Return (x, y) of the center of cell containing provided text 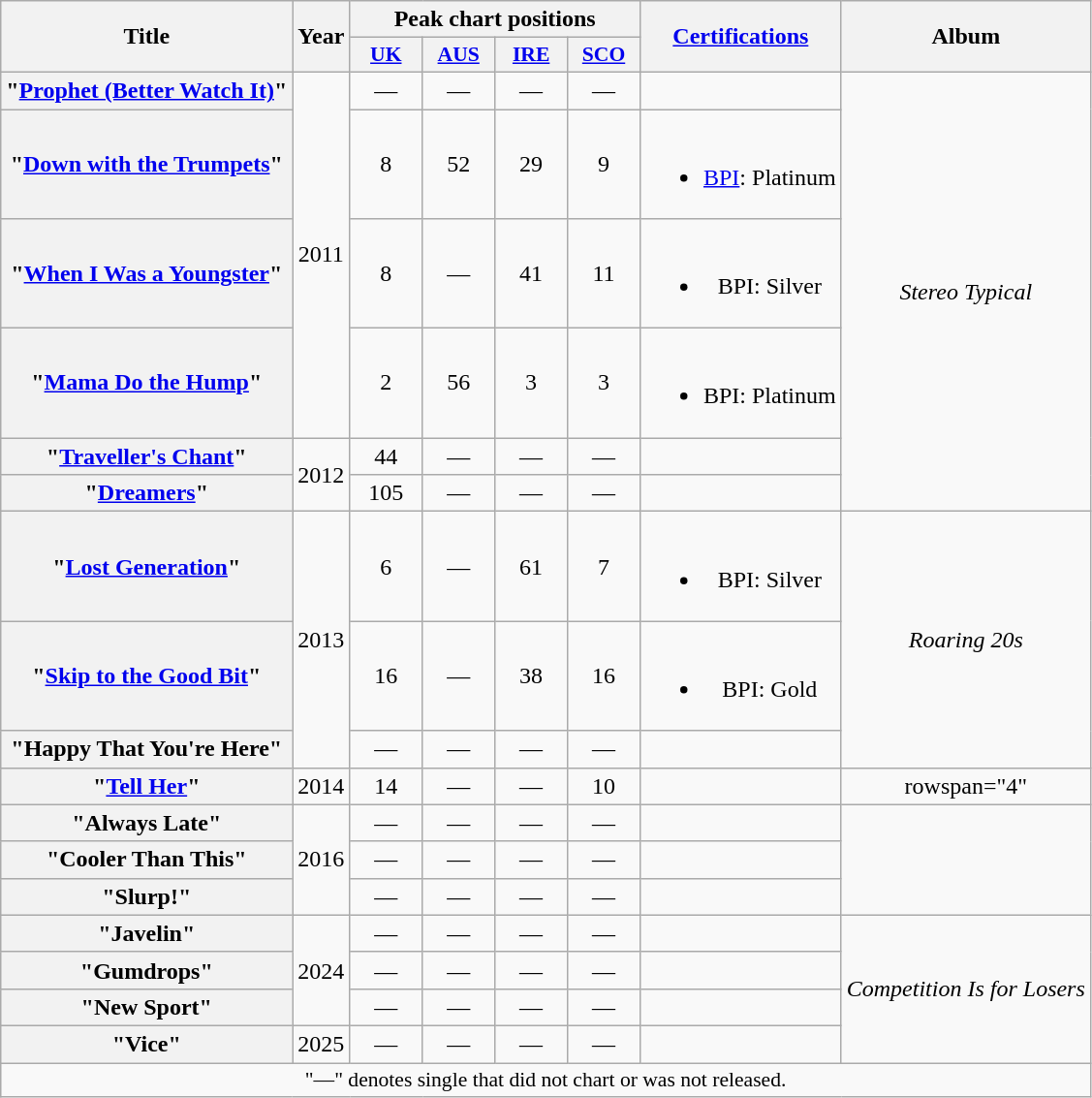
AUS (459, 55)
52 (459, 163)
"Down with the Trumpets" (147, 163)
2013 (322, 640)
"Dreamers" (147, 493)
41 (531, 273)
"Cooler Than This" (147, 860)
"Tell Her" (147, 786)
"Javelin" (147, 933)
"Traveller's Chant" (147, 456)
"Gumdrops" (147, 970)
14 (386, 786)
6 (386, 566)
Album (965, 37)
"Skip to the Good Bit" (147, 676)
"Slurp!" (147, 896)
Title (147, 37)
"Prophet (Better Watch It)" (147, 90)
56 (459, 384)
"Always Late" (147, 823)
"—" denotes single that did not chart or was not released. (546, 1080)
Stereo Typical (965, 291)
44 (386, 456)
Year (322, 37)
"Vice" (147, 1044)
9 (605, 163)
Peak chart positions (495, 19)
"When I Was a Youngster" (147, 273)
Roaring 20s (965, 640)
rowspan="4" (965, 786)
2024 (322, 970)
"Mama Do the Hump" (147, 384)
105 (386, 493)
38 (531, 676)
"New Sport" (147, 1007)
2014 (322, 786)
BPI: Gold (740, 676)
IRE (531, 55)
61 (531, 566)
11 (605, 273)
Competition Is for Losers (965, 988)
UK (386, 55)
2 (386, 384)
29 (531, 163)
10 (605, 786)
2012 (322, 475)
"Happy That You're Here" (147, 749)
2011 (322, 254)
Certifications (740, 37)
7 (605, 566)
2016 (322, 860)
"Lost Generation" (147, 566)
SCO (605, 55)
2025 (322, 1044)
